Determine the (X, Y) coordinate at the center of the cell enclosing the given text.  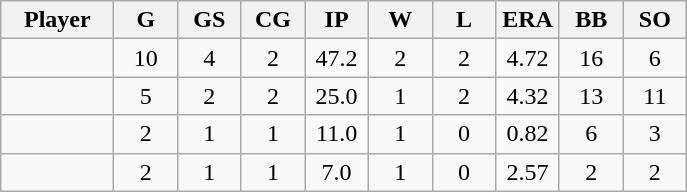
16 (591, 58)
7.0 (337, 172)
IP (337, 20)
L (464, 20)
0.82 (528, 134)
2.57 (528, 172)
G (146, 20)
3 (655, 134)
W (400, 20)
4.72 (528, 58)
47.2 (337, 58)
BB (591, 20)
Player (58, 20)
11.0 (337, 134)
4.32 (528, 96)
GS (210, 20)
CG (273, 20)
4 (210, 58)
11 (655, 96)
13 (591, 96)
ERA (528, 20)
10 (146, 58)
SO (655, 20)
25.0 (337, 96)
5 (146, 96)
